Output the (x, y) coordinate of the center of the cell containing the given text.  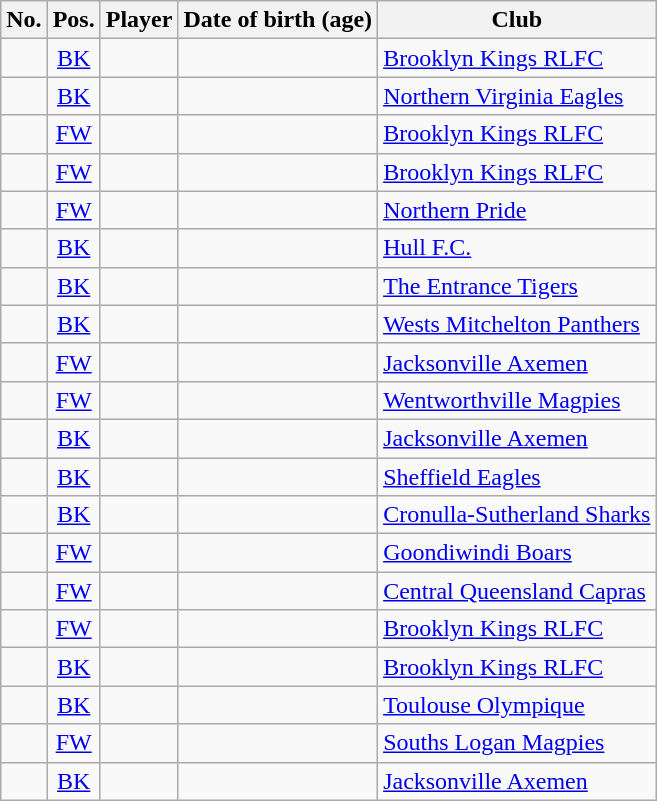
Pos. (74, 20)
The Entrance Tigers (517, 286)
Toulouse Olympique (517, 705)
Wests Mitchelton Panthers (517, 324)
Northern Pride (517, 210)
Wentworthville Magpies (517, 400)
Northern Virginia Eagles (517, 96)
Date of birth (age) (278, 20)
Central Queensland Capras (517, 591)
Hull F.C. (517, 248)
Souths Logan Magpies (517, 743)
Cronulla-Sutherland Sharks (517, 515)
Goondiwindi Boars (517, 553)
No. (24, 20)
Player (139, 20)
Sheffield Eagles (517, 477)
Club (517, 20)
